Output the [x, y] coordinate of the center of the cell containing the given text.  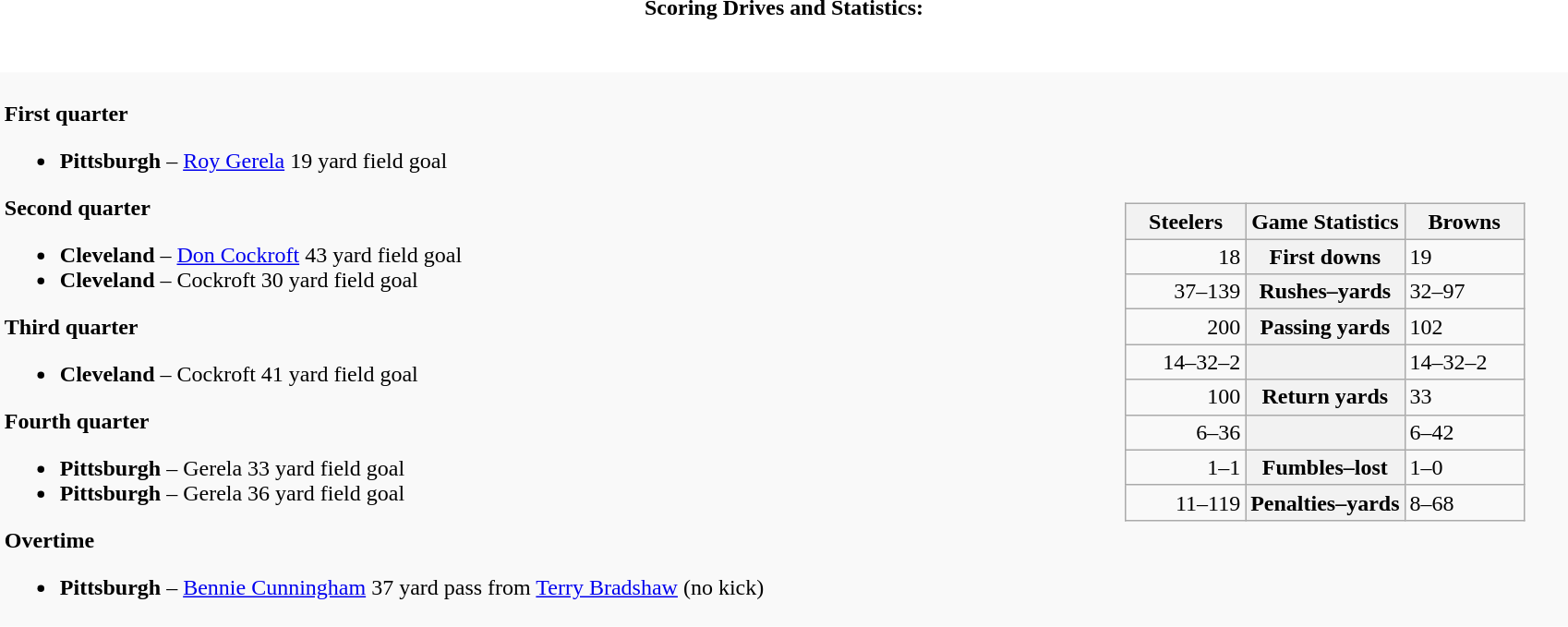
First downs [1325, 257]
102 [1465, 327]
100 [1186, 397]
8–68 [1465, 502]
Return yards [1325, 397]
32–97 [1465, 292]
Rushes–yards [1325, 292]
1–0 [1465, 467]
Passing yards [1325, 327]
18 [1186, 257]
6–42 [1465, 432]
Steelers [1186, 222]
Game Statistics [1325, 222]
Penalties–yards [1325, 502]
37–139 [1186, 292]
6–36 [1186, 432]
19 [1465, 257]
1–1 [1186, 467]
11–119 [1186, 502]
Browns [1465, 222]
33 [1465, 397]
Fumbles–lost [1325, 467]
200 [1186, 327]
